From the cell containing the given text, extract its center point as [x, y] coordinate. 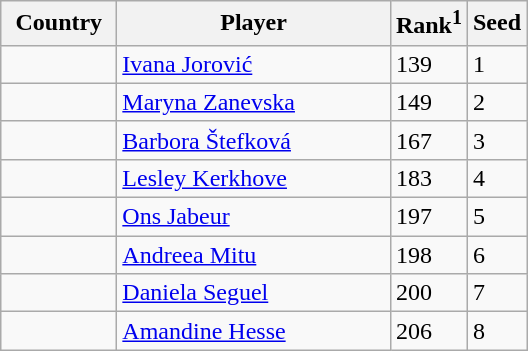
Ons Jabeur [254, 217]
197 [428, 217]
7 [496, 293]
4 [496, 178]
Rank1 [428, 24]
206 [428, 331]
Amandine Hesse [254, 331]
Daniela Seguel [254, 293]
Maryna Zanevska [254, 102]
3 [496, 140]
139 [428, 64]
2 [496, 102]
Ivana Jorović [254, 64]
Lesley Kerkhove [254, 178]
6 [496, 255]
200 [428, 293]
Seed [496, 24]
167 [428, 140]
Player [254, 24]
198 [428, 255]
5 [496, 217]
1 [496, 64]
149 [428, 102]
Barbora Štefková [254, 140]
183 [428, 178]
8 [496, 331]
Andreea Mitu [254, 255]
Country [59, 24]
